Capture the cell that displays the provided text and extract its (x, y) central coordinate. 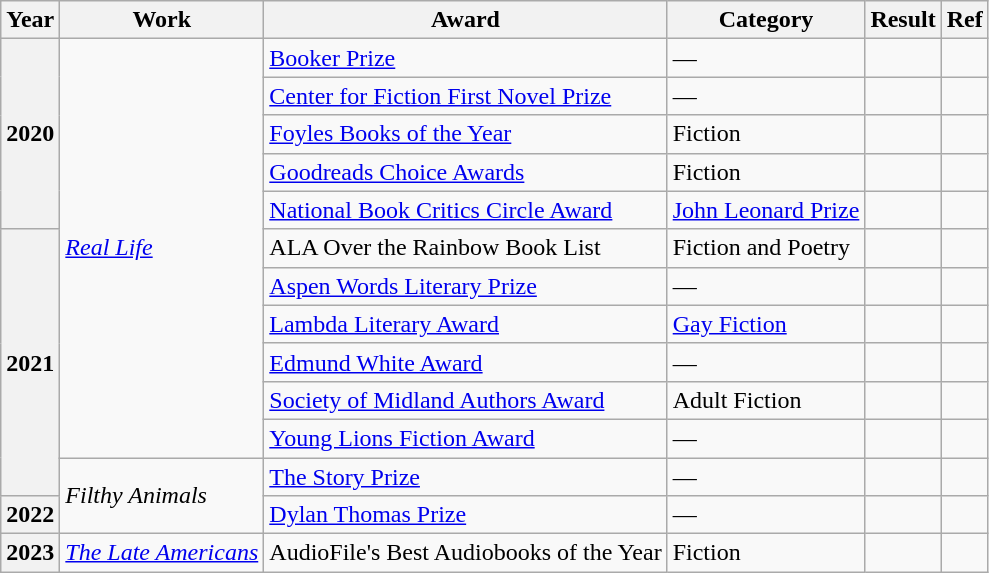
Award (466, 20)
2022 (30, 515)
Dylan Thomas Prize (466, 515)
Goodreads Choice Awards (466, 172)
John Leonard Prize (766, 210)
ALA Over the Rainbow Book List (466, 248)
Gay Fiction (766, 324)
Aspen Words Literary Prize (466, 286)
Booker Prize (466, 58)
National Book Critics Circle Award (466, 210)
Young Lions Fiction Award (466, 438)
The Story Prize (466, 477)
AudioFile's Best Audiobooks of the Year (466, 553)
2020 (30, 134)
Edmund White Award (466, 362)
Society of Midland Authors Award (466, 400)
Year (30, 20)
Real Life (162, 248)
Lambda Literary Award (466, 324)
Work (162, 20)
Category (766, 20)
Center for Fiction First Novel Prize (466, 96)
Adult Fiction (766, 400)
Result (903, 20)
2021 (30, 362)
The Late Americans (162, 553)
2023 (30, 553)
Filthy Animals (162, 496)
Foyles Books of the Year (466, 134)
Ref (964, 20)
Fiction and Poetry (766, 248)
